Identify which cell holds the provided text, then report its (x, y) central coordinate. 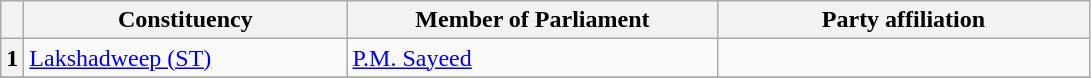
Party affiliation (904, 20)
P.M. Sayeed (532, 58)
Lakshadweep (ST) (186, 58)
1 (12, 58)
Member of Parliament (532, 20)
Constituency (186, 20)
